Determine the (X, Y) coordinate at the center of the cell enclosing the given text.  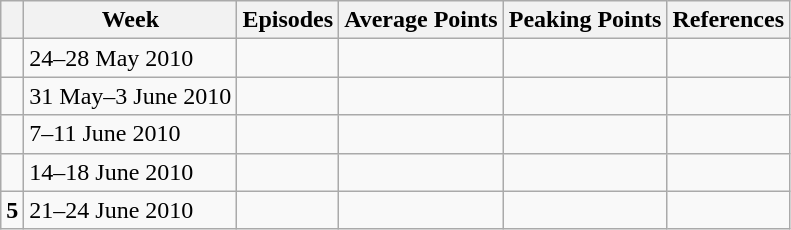
5 (12, 210)
21–24 June 2010 (130, 210)
Episodes (288, 20)
Peaking Points (585, 20)
31 May–3 June 2010 (130, 96)
Average Points (422, 20)
Week (130, 20)
7–11 June 2010 (130, 134)
14–18 June 2010 (130, 172)
24–28 May 2010 (130, 58)
References (728, 20)
